Scan for the cell matching the given text and deliver its [x, y] coordinate at center. 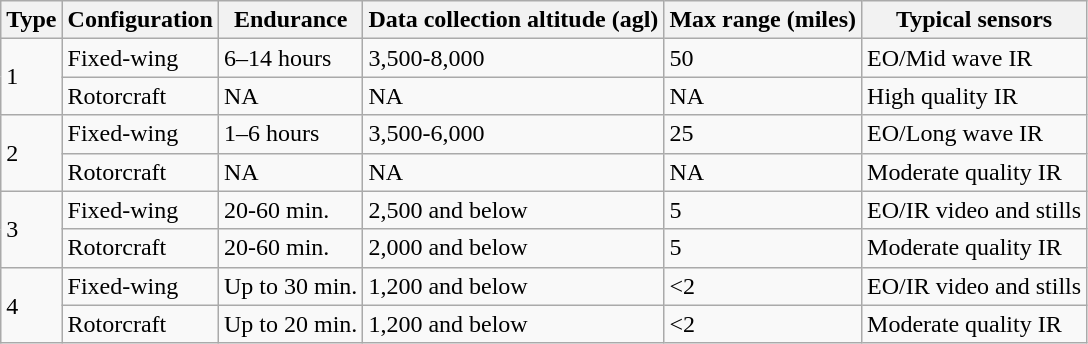
3,500-6,000 [514, 134]
50 [763, 58]
High quality IR [974, 96]
Up to 30 min. [290, 286]
2,000 and below [514, 248]
Up to 20 min. [290, 324]
2,500 and below [514, 210]
4 [32, 305]
3,500-8,000 [514, 58]
6–14 hours [290, 58]
2 [32, 153]
Type [32, 20]
Max range (miles) [763, 20]
25 [763, 134]
3 [32, 229]
1–6 hours [290, 134]
EO/Long wave IR [974, 134]
Data collection altitude (agl) [514, 20]
EO/Mid wave IR [974, 58]
1 [32, 77]
Configuration [140, 20]
Endurance [290, 20]
Typical sensors [974, 20]
